Scan for the cell matching the given text and deliver its [X, Y] coordinate at center. 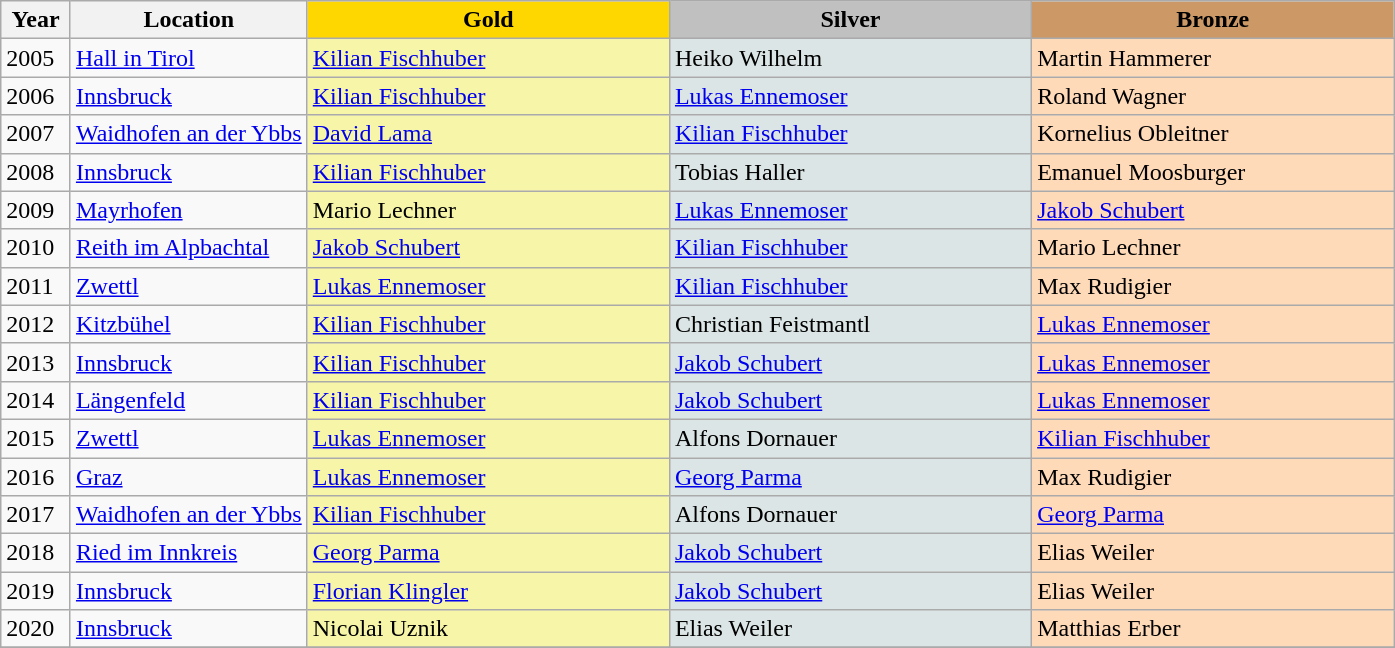
2013 [36, 362]
Hall in Tirol [188, 58]
Gold [488, 20]
Silver [850, 20]
Florian Klingler [488, 591]
Kitzbühel [188, 324]
Year [36, 20]
Matthias Erber [1213, 629]
2006 [36, 96]
Längenfeld [188, 400]
Mayrhofen [188, 210]
Graz [188, 477]
Kornelius Obleitner [1213, 134]
2020 [36, 629]
2015 [36, 438]
Bronze [1213, 20]
2008 [36, 172]
2007 [36, 134]
2016 [36, 477]
Martin Hammerer [1213, 58]
Heiko Wilhelm [850, 58]
2017 [36, 515]
2019 [36, 591]
Roland Wagner [1213, 96]
Emanuel Moosburger [1213, 172]
2012 [36, 324]
Nicolai Uznik [488, 629]
Location [188, 20]
Ried im Innkreis [188, 553]
2009 [36, 210]
2005 [36, 58]
David Lama [488, 134]
2011 [36, 286]
2018 [36, 553]
2010 [36, 248]
2014 [36, 400]
Tobias Haller [850, 172]
Christian Feistmantl [850, 324]
Reith im Alpbachtal [188, 248]
